For the text-containing cell, return its midpoint in [X, Y] coordinate format. 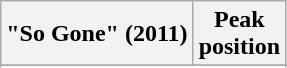
Peakposition [239, 34]
"So Gone" (2011) [97, 34]
